Determine the [X, Y] coordinate at the center of the cell enclosing the given text.  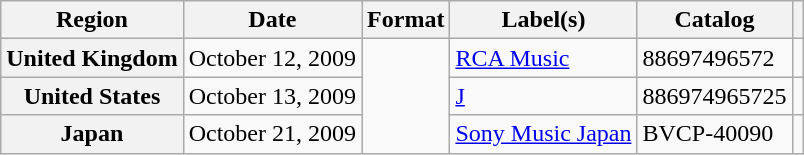
BVCP-40090 [714, 134]
October 13, 2009 [272, 96]
Japan [92, 134]
United States [92, 96]
Format [406, 20]
United Kingdom [92, 58]
Catalog [714, 20]
RCA Music [544, 58]
October 21, 2009 [272, 134]
Date [272, 20]
Sony Music Japan [544, 134]
Region [92, 20]
88697496572 [714, 58]
Label(s) [544, 20]
October 12, 2009 [272, 58]
886974965725 [714, 96]
J [544, 96]
